Pinpoint the cell where the given text exists, returning its [X, Y] midpoint coordinate. 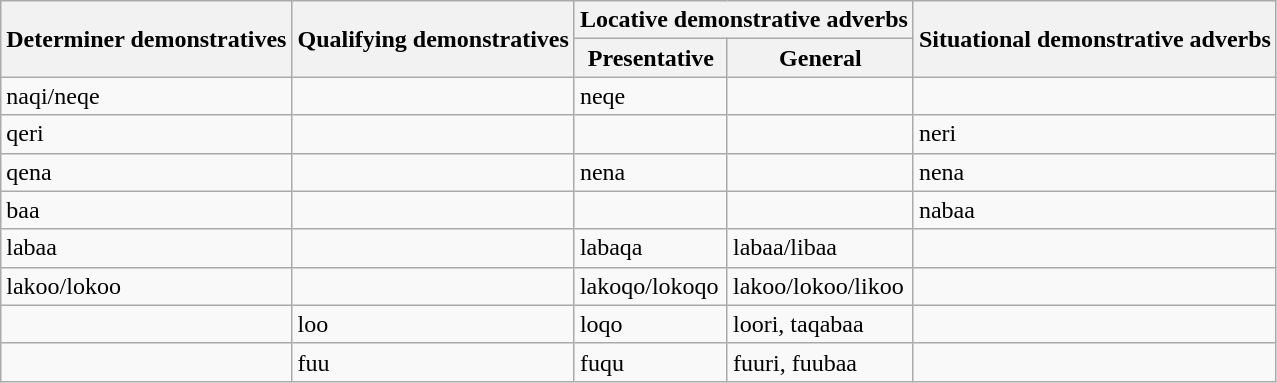
lakoqo/lokoqo [650, 286]
nabaa [1094, 210]
loo [433, 324]
neri [1094, 134]
fuqu [650, 362]
baa [146, 210]
labaqa [650, 248]
lakoo/lokoo/likoo [820, 286]
Presentative [650, 58]
qena [146, 172]
Locative demonstrative adverbs [744, 20]
fuu [433, 362]
qeri [146, 134]
loori, taqabaa [820, 324]
fuuri, fuubaa [820, 362]
naqi/neqe [146, 96]
labaa/libaa [820, 248]
Determiner demonstratives [146, 39]
lakoo/lokoo [146, 286]
loqo [650, 324]
Qualifying demonstratives [433, 39]
labaa [146, 248]
General [820, 58]
Situational demonstrative adverbs [1094, 39]
neqe [650, 96]
